Return the [X, Y] coordinate for the center point of the cell that contains the specified text.  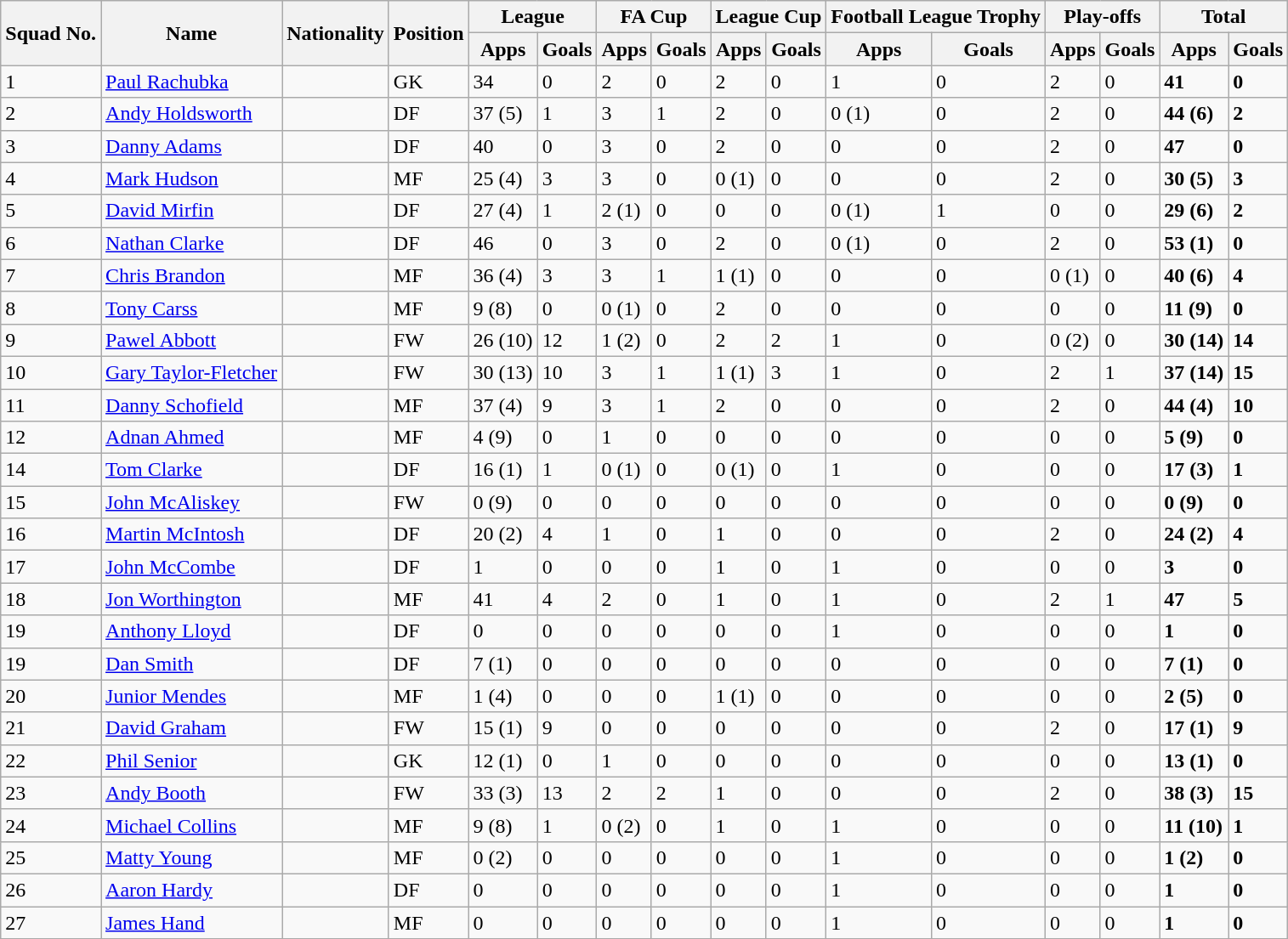
Position [428, 33]
25 [51, 857]
Play-offs [1103, 17]
11 [51, 405]
30 (14) [1194, 340]
20 [51, 696]
David Graham [192, 728]
John McCombe [192, 567]
44 (6) [1194, 114]
Adnan Ahmed [192, 438]
Tony Carss [192, 308]
League Cup [769, 17]
38 (3) [1194, 793]
37 (5) [503, 114]
13 (1) [1194, 761]
30 (5) [1194, 178]
40 (6) [1194, 275]
7 [51, 275]
44 (4) [1194, 405]
30 (13) [503, 372]
Mark Hudson [192, 178]
53 (1) [1194, 243]
Aaron Hardy [192, 890]
12 (1) [503, 761]
Martin McIntosh [192, 535]
26 (10) [503, 340]
Tom Clarke [192, 470]
Junior Mendes [192, 696]
2 (1) [624, 211]
15 (1) [503, 728]
46 [503, 243]
Anthony Lloyd [192, 631]
League [532, 17]
Matty Young [192, 857]
Pawel Abbott [192, 340]
Football League Trophy [936, 17]
Squad No. [51, 33]
Dan Smith [192, 664]
16 [51, 535]
FA Cup [654, 17]
Jon Worthington [192, 599]
John McAliskey [192, 502]
Michael Collins [192, 825]
Nathan Clarke [192, 243]
8 [51, 308]
29 (6) [1194, 211]
34 [503, 82]
4 (9) [503, 438]
18 [51, 599]
17 (3) [1194, 470]
21 [51, 728]
20 (2) [503, 535]
37 (4) [503, 405]
37 (14) [1194, 372]
Chris Brandon [192, 275]
40 [503, 146]
17 (1) [1194, 728]
Andy Booth [192, 793]
Name [192, 33]
1 (4) [503, 696]
Gary Taylor-Fletcher [192, 372]
Total [1224, 17]
27 [51, 922]
26 [51, 890]
25 (4) [503, 178]
Andy Holdsworth [192, 114]
16 (1) [503, 470]
11 (9) [1194, 308]
James Hand [192, 922]
24 (2) [1194, 535]
Danny Adams [192, 146]
Nationality [336, 33]
David Mirfin [192, 211]
Danny Schofield [192, 405]
36 (4) [503, 275]
22 [51, 761]
11 (10) [1194, 825]
5 (9) [1194, 438]
Paul Rachubka [192, 82]
24 [51, 825]
2 (5) [1194, 696]
13 [567, 793]
27 (4) [503, 211]
23 [51, 793]
6 [51, 243]
17 [51, 567]
33 (3) [503, 793]
Phil Senior [192, 761]
